From the cell containing the given text, extract its center point as (X, Y) coordinate. 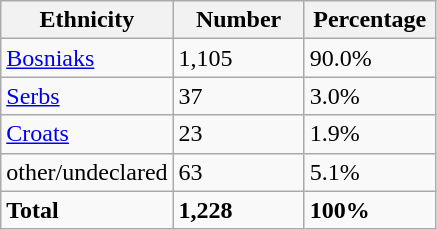
90.0% (370, 58)
3.0% (370, 96)
1,105 (238, 58)
Number (238, 20)
Total (87, 210)
Ethnicity (87, 20)
5.1% (370, 172)
Bosniaks (87, 58)
37 (238, 96)
Percentage (370, 20)
Serbs (87, 96)
1,228 (238, 210)
1.9% (370, 134)
Croats (87, 134)
23 (238, 134)
100% (370, 210)
other/undeclared (87, 172)
63 (238, 172)
